Search for the cell housing the specified text and yield its [X, Y] center coordinate. 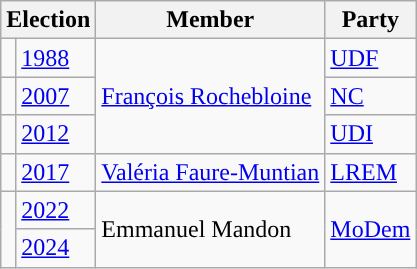
Election [48, 20]
2012 [56, 134]
UDI [370, 134]
1988 [56, 58]
2022 [56, 210]
MoDem [370, 229]
Member [210, 20]
2017 [56, 172]
UDF [370, 58]
François Rochebloine [210, 96]
NC [370, 96]
2024 [56, 248]
2007 [56, 96]
Valéria Faure-Muntian [210, 172]
Party [370, 20]
Emmanuel Mandon [210, 229]
LREM [370, 172]
